Provide the (X, Y) coordinate of the cell's center where the given text is located.  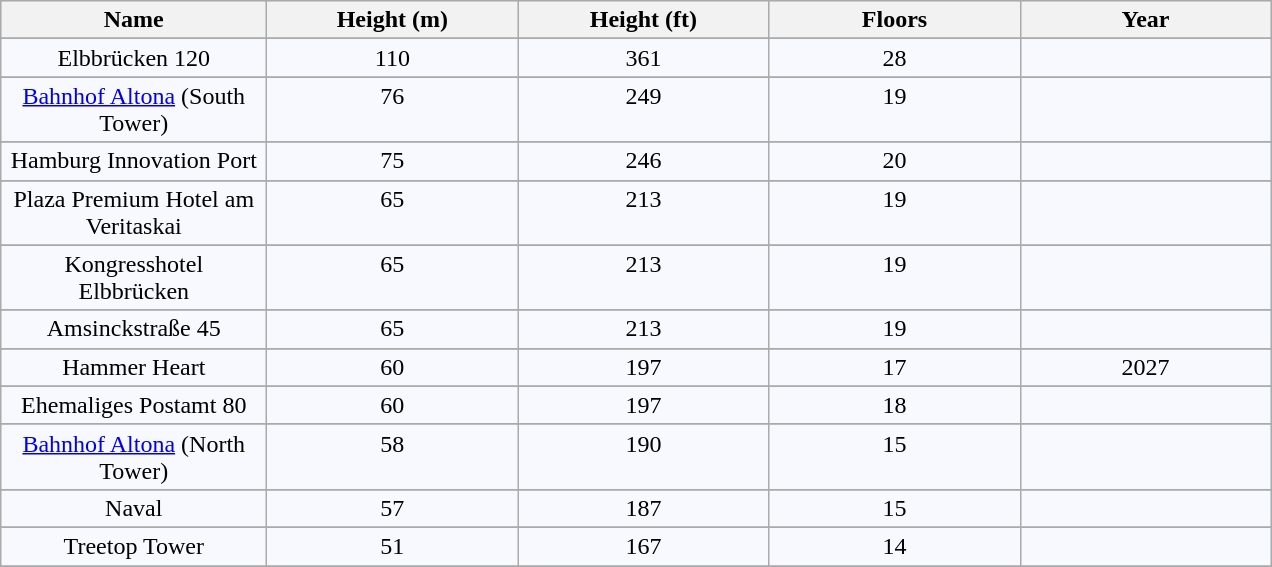
51 (392, 546)
75 (392, 161)
Bahnhof Altona (South Tower) (134, 110)
Amsinckstraße 45 (134, 329)
Bahnhof Altona (North Tower) (134, 456)
Plaza Premium Hotel am Veritaskai (134, 212)
110 (392, 58)
2027 (1146, 367)
17 (894, 367)
Height (m) (392, 20)
Hammer Heart (134, 367)
Ehemaliges Postamt 80 (134, 405)
18 (894, 405)
Year (1146, 20)
Height (ft) (644, 20)
28 (894, 58)
249 (644, 110)
Treetop Tower (134, 546)
Floors (894, 20)
167 (644, 546)
246 (644, 161)
57 (392, 508)
Elbbrücken 120 (134, 58)
76 (392, 110)
Kongresshotel Elbbrücken (134, 278)
Hamburg Innovation Port (134, 161)
190 (644, 456)
Name (134, 20)
187 (644, 508)
Naval (134, 508)
361 (644, 58)
14 (894, 546)
20 (894, 161)
58 (392, 456)
